Locate the cell with the specified text and output its [X, Y] center coordinate. 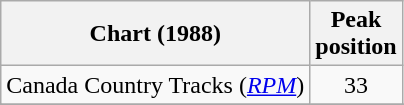
Canada Country Tracks (RPM) [156, 85]
Peakposition [356, 34]
Chart (1988) [156, 34]
33 [356, 85]
